Find where the given text appears and provide that cell's center as (X, Y) coordinate. 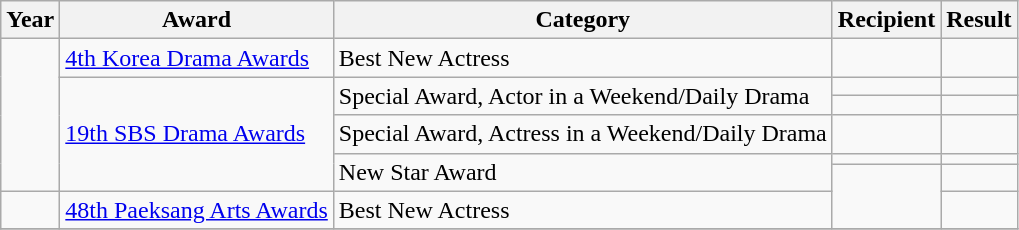
Result (979, 20)
New Star Award (582, 172)
Recipient (886, 20)
4th Korea Drama Awards (197, 58)
Category (582, 20)
Award (197, 20)
Special Award, Actress in a Weekend/Daily Drama (582, 134)
19th SBS Drama Awards (197, 134)
48th Paeksang Arts Awards (197, 210)
Special Award, Actor in a Weekend/Daily Drama (582, 96)
Year (30, 20)
